Return [x, y] of the center of cell containing provided text 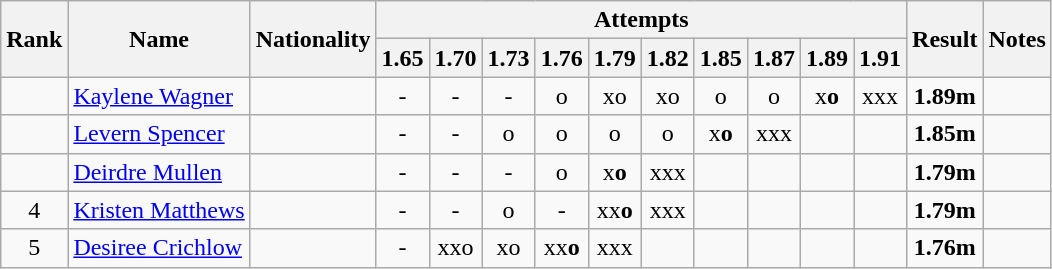
1.87 [774, 58]
Attempts [642, 20]
1.73 [508, 58]
Desiree Crichlow [159, 248]
1.70 [456, 58]
1.85m [945, 134]
1.89 [826, 58]
Notes [1017, 39]
1.89m [945, 96]
1.76 [562, 58]
1.91 [880, 58]
4 [34, 210]
Result [945, 39]
1.76m [945, 248]
1.79 [614, 58]
5 [34, 248]
1.65 [402, 58]
1.85 [720, 58]
Deirdre Mullen [159, 172]
1.82 [668, 58]
Rank [34, 39]
Name [159, 39]
Kristen Matthews [159, 210]
Nationality [313, 39]
Kaylene Wagner [159, 96]
Levern Spencer [159, 134]
